Scan for the cell matching the given text and deliver its (X, Y) coordinate at center. 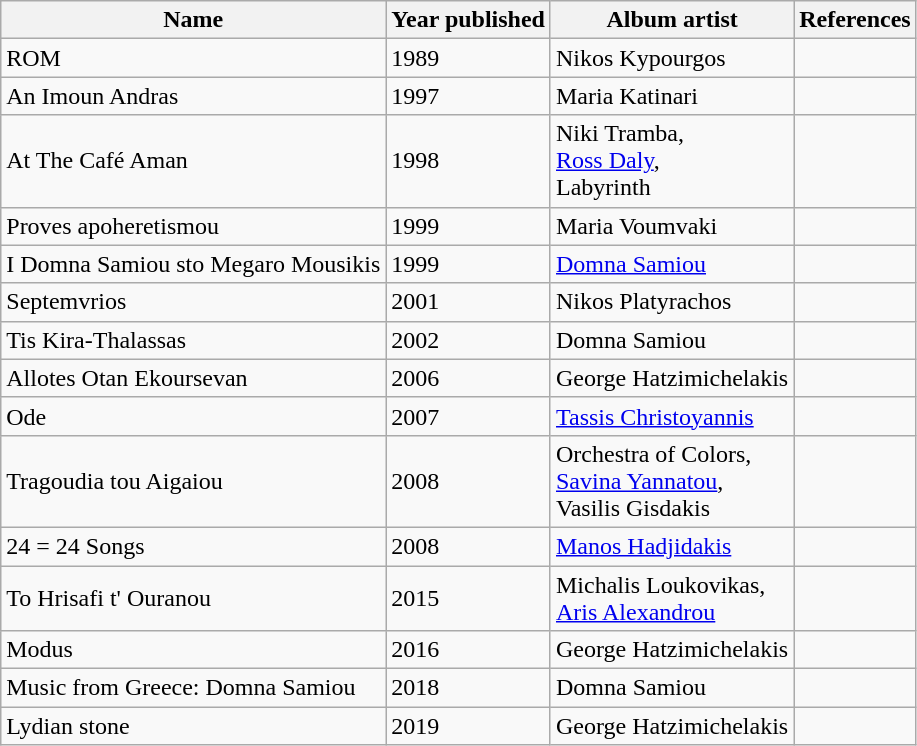
Manos Hadjidakis (672, 546)
ROM (194, 58)
Niki Tramba,Ross Daly,Labyrinth (672, 161)
1989 (468, 58)
To Hrisafi t' Ouranou (194, 598)
2015 (468, 598)
Name (194, 20)
Nikos Kypourgos (672, 58)
Music from Greece: Domna Samiou (194, 688)
An Imoun Andras (194, 96)
Septemvrios (194, 302)
References (856, 20)
Tassis Christoyannis (672, 416)
Nikos Platyrachos (672, 302)
Album artist (672, 20)
2018 (468, 688)
Modus (194, 650)
24 = 24 Songs (194, 546)
2019 (468, 726)
2001 (468, 302)
Orchestra of Colors,Savina Yannatou,Vasilis Gisdakis (672, 481)
Ode (194, 416)
Proves apoheretismou (194, 226)
Tragoudia tou Aigaiou (194, 481)
Lydian stone (194, 726)
Allotes Otan Ekoursevan (194, 378)
2002 (468, 340)
Michalis Loukovikas,Aris Alexandrou (672, 598)
1997 (468, 96)
2006 (468, 378)
2016 (468, 650)
Year published (468, 20)
2007 (468, 416)
1998 (468, 161)
At The Café Aman (194, 161)
Tis Kira-Thalassas (194, 340)
Maria Katinari (672, 96)
Maria Voumvaki (672, 226)
I Domna Samiou sto Megaro Mousikis (194, 264)
